Find where the given text appears and provide that cell's center as [x, y] coordinate. 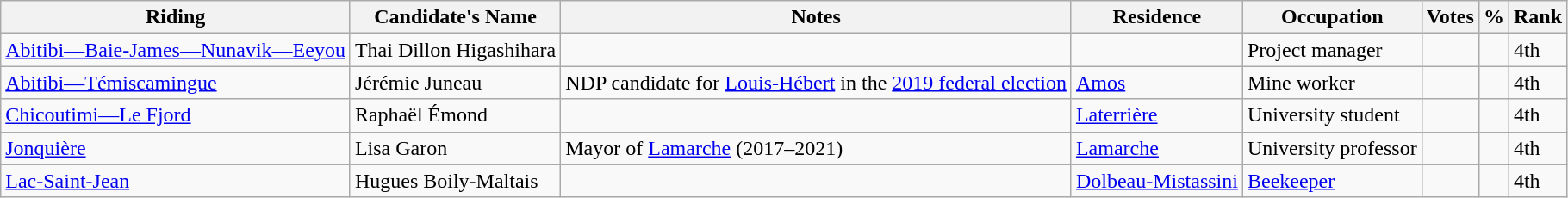
Rank [1537, 17]
Thai Dillon Higashihara [455, 50]
% [1494, 17]
Jonquière [176, 148]
Raphaël Émond [455, 115]
Candidate's Name [455, 17]
Lac-Saint-Jean [176, 181]
Amos [1156, 83]
Hugues Boily-Maltais [455, 181]
Dolbeau-Mistassini [1156, 181]
University professor [1332, 148]
University student [1332, 115]
Lamarche [1156, 148]
Abitibi—Témiscamingue [176, 83]
Votes [1450, 17]
Occupation [1332, 17]
Mine worker [1332, 83]
Beekeeper [1332, 181]
Abitibi—Baie-James—Nunavik—Eeyou [176, 50]
Lisa Garon [455, 148]
Laterrière [1156, 115]
NDP candidate for Louis-Hébert in the 2019 federal election [817, 83]
Chicoutimi—Le Fjord [176, 115]
Jérémie Juneau [455, 83]
Residence [1156, 17]
Notes [817, 17]
Project manager [1332, 50]
Mayor of Lamarche (2017–2021) [817, 148]
Riding [176, 17]
